Identify which cell holds the provided text, then report its [x, y] central coordinate. 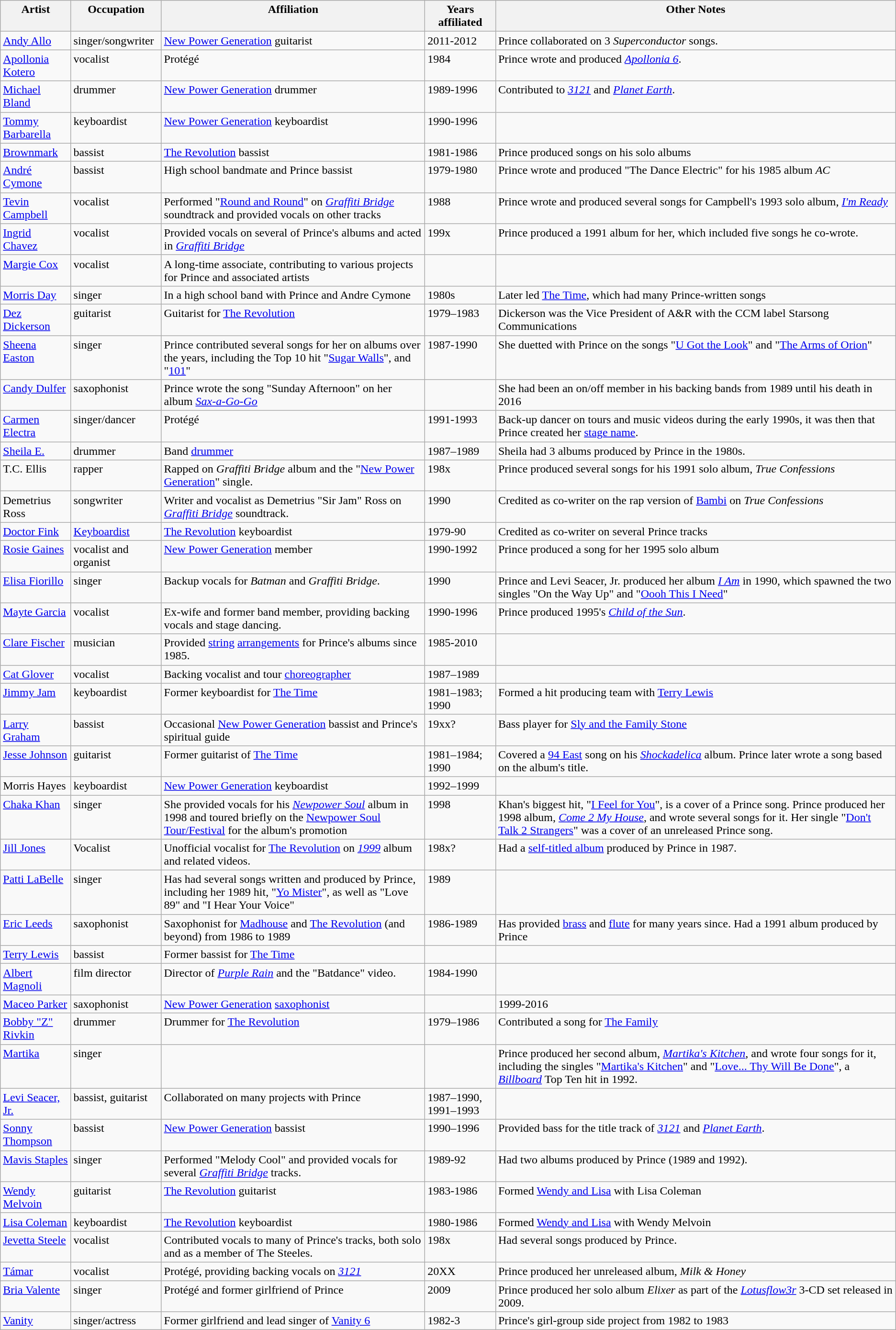
Prince produced a 1991 album for her, which included five songs he co-wrote. [695, 239]
Performed "Round and Round" on Graffiti Bridge soundtrack and provided vocals on other tracks [293, 208]
Unofficial vocalist for The Revolution on 1999 album and related videos. [293, 855]
Chaka Khan [35, 817]
Tommy Barbarella [35, 127]
Prince produced a song for her 1995 solo album [695, 556]
Former bassist for The Time [293, 955]
Vocalist [116, 855]
Clare Fischer [35, 649]
She had been an on/off member in his backing bands from 1989 until his death in 2016 [695, 395]
Keyboardist [116, 531]
In a high school band with Prince and Andre Cymone [293, 295]
Sheila had 3 albums produced by Prince in the 1980s. [695, 451]
Levi Seacer, Jr. [35, 1104]
Prince produced her unreleased album, Milk & Honey [695, 1271]
T.C. Ellis [35, 476]
Martika [35, 1066]
Other Notes [695, 16]
Apollonia Kotero [35, 65]
Sheila E. [35, 451]
Rapped on Graffiti Bridge album and the "New Power Generation" single. [293, 476]
Eric Leeds [35, 930]
1990-1992 [460, 556]
Collaborated on many projects with Prince [293, 1104]
Contributed to 3121 and Planet Earth. [695, 97]
rapper [116, 476]
Bass player for Sly and the Family Stone [695, 730]
Band drummer [293, 451]
Prince wrote the song "Sunday Afternoon" on her album Sax-a-Go-Go [293, 395]
Ex-wife and former band member, providing backing vocals and stage dancing. [293, 619]
1979-1980 [460, 177]
vocalist and organist [116, 556]
2011-2012 [460, 41]
Saxophonist for Madhouse and The Revolution (and beyond) from 1986 to 1989 [293, 930]
1990–1996 [460, 1135]
1988 [460, 208]
Affiliation [293, 16]
Prince and Levi Seacer, Jr. produced her album I Am in 1990, which spawned the two singles "On the Way Up" and "Oooh This I Need" [695, 587]
Prince produced her solo album Elixer as part of the Lotusflow3r 3-CD set released in 2009. [695, 1296]
1981–1984; 1990 [460, 761]
Formed Wendy and Lisa with Lisa Coleman [695, 1197]
Candy Dulfer [35, 395]
Has provided brass and flute for many years since. Had a 1991 album produced by Prince [695, 930]
Former keyboardist for The Time [293, 699]
Carmen Electra [35, 426]
1987-1990 [460, 357]
Back-up dancer on tours and music videos during the early 1990s, it was then that Prince created her stage name. [695, 426]
Prince contributed several songs for her on albums over the years, including the Top 10 hit "Sugar Walls", and "101" [293, 357]
1979-90 [460, 531]
Former girlfriend and lead singer of Vanity 6 [293, 1321]
Later led The Time, which had many Prince-written songs [695, 295]
Credited as co-writer on the rap version of Bambi on True Confessions [695, 507]
songwriter [116, 507]
1992–1999 [460, 786]
film director [116, 980]
Drummer for The Revolution [293, 1028]
Rosie Gaines [35, 556]
Prince wrote and produced several songs for Campbell's 1993 solo album, I'm Ready [695, 208]
Tevin Campbell [35, 208]
Andy Allo [35, 41]
Writer and vocalist as Demetrius "Sir Jam" Ross on Graffiti Bridge soundtrack. [293, 507]
Albert Magnoli [35, 980]
Contributed vocals to many of Prince's tracks, both solo and as a member of The Steeles. [293, 1247]
Prince wrote and produced "The Dance Electric" for his 1985 album AC [695, 177]
Terry Lewis [35, 955]
Michael Bland [35, 97]
Jesse Johnson [35, 761]
Doctor Fink [35, 531]
A long-time associate, contributing to various projects for Prince and associated artists [293, 270]
The Revolution guitarist [293, 1197]
singer/dancer [116, 426]
Cat Glover [35, 674]
Has had several songs written and produced by Prince, including her 1989 hit, "Yo Mister", as well as "Love 89" and "I Hear Your Voice" [293, 892]
1984 [460, 65]
André Cymone [35, 177]
Elisa Fiorillo [35, 587]
singer/songwriter [116, 41]
1979–1983 [460, 320]
Demetrius Ross [35, 507]
Years affiliated [460, 16]
Dickerson was the Vice President of A&R with the CCM label Starsong Communications [695, 320]
Sonny Thompson [35, 1135]
Jimmy Jam [35, 699]
Guitarist for The Revolution [293, 320]
198x? [460, 855]
1982-3 [460, 1321]
She provided vocals for his Newpower Soul album in 1998 and toured briefly on the Newpower Soul Tour/Festival for the album's promotion [293, 817]
Bobby "Z" Rivkin [35, 1028]
New Power Generation bassist [293, 1135]
Occupation [116, 16]
Lisa Coleman [35, 1222]
1980s [460, 295]
Wendy Melvoin [35, 1197]
musician [116, 649]
2009 [460, 1296]
1981–1983; 1990 [460, 699]
New Power Generation drummer [293, 97]
19xx? [460, 730]
1980-1986 [460, 1222]
1991-1993 [460, 426]
Occasional New Power Generation bassist and Prince's spiritual guide [293, 730]
Former guitarist of The Time [293, 761]
Prince wrote and produced Apollonia 6. [695, 65]
The Revolution bassist [293, 152]
Backing vocalist and tour choreographer [293, 674]
Mayte Garcia [35, 619]
1999-2016 [695, 1004]
New Power Generation member [293, 556]
Formed Wendy and Lisa with Wendy Melvoin [695, 1222]
bassist, guitarist [116, 1104]
Prince collaborated on 3 Superconductor songs. [695, 41]
Ingrid Chavez [35, 239]
Prince produced 1995's Child of the Sun. [695, 619]
Had several songs produced by Prince. [695, 1247]
1998 [460, 817]
New Power Generation guitarist [293, 41]
Prince produced several songs for his 1991 solo album, True Confessions [695, 476]
Sheena Easton [35, 357]
Margie Cox [35, 270]
Performed "Melody Cool" and provided vocals for several Graffiti Bridge tracks. [293, 1166]
Vanity [35, 1321]
Jevetta Steele [35, 1247]
Mavis Staples [35, 1166]
Dez Dickerson [35, 320]
1985-2010 [460, 649]
Larry Graham [35, 730]
1979–1986 [460, 1028]
Covered a 94 East song on his Shockadelica album. Prince later wrote a song based on the album's title. [695, 761]
Prince produced songs on his solo albums [695, 152]
Had a self-titled album produced by Prince in 1987. [695, 855]
Brownmark [35, 152]
Director of Purple Rain and the "Batdance" video. [293, 980]
Protégé, providing backing vocals on 3121 [293, 1271]
Protégé and former girlfriend of Prince [293, 1296]
She duetted with Prince on the songs "U Got the Look" and "The Arms of Orion" [695, 357]
Morris Hayes [35, 786]
Credited as co-writer on several Prince tracks [695, 531]
High school bandmate and Prince bassist [293, 177]
Contributed a song for The Family [695, 1028]
New Power Generation saxophonist [293, 1004]
Provided bass for the title track of 3121 and Planet Earth. [695, 1135]
1986-1989 [460, 930]
Provided string arrangements for Prince's albums since 1985. [293, 649]
Patti LaBelle [35, 892]
Maceo Parker [35, 1004]
Provided vocals on several of Prince's albums and acted in Graffiti Bridge [293, 239]
Formed a hit producing team with Terry Lewis [695, 699]
Backup vocals for Batman and Graffiti Bridge. [293, 587]
Had two albums produced by Prince (1989 and 1992). [695, 1166]
1987–1990, 1991–1993 [460, 1104]
1981-1986 [460, 152]
1989-1996 [460, 97]
20XX [460, 1271]
singer/actress [116, 1321]
1984-1990 [460, 980]
Jill Jones [35, 855]
1983-1986 [460, 1197]
Támar [35, 1271]
199x [460, 239]
1989 [460, 892]
1989-92 [460, 1166]
Prince's girl-group side project from 1982 to 1983 [695, 1321]
Morris Day [35, 295]
Artist [35, 16]
Bria Valente [35, 1296]
